Detect which cell encompasses the target text, then output its [X, Y] center coordinate. 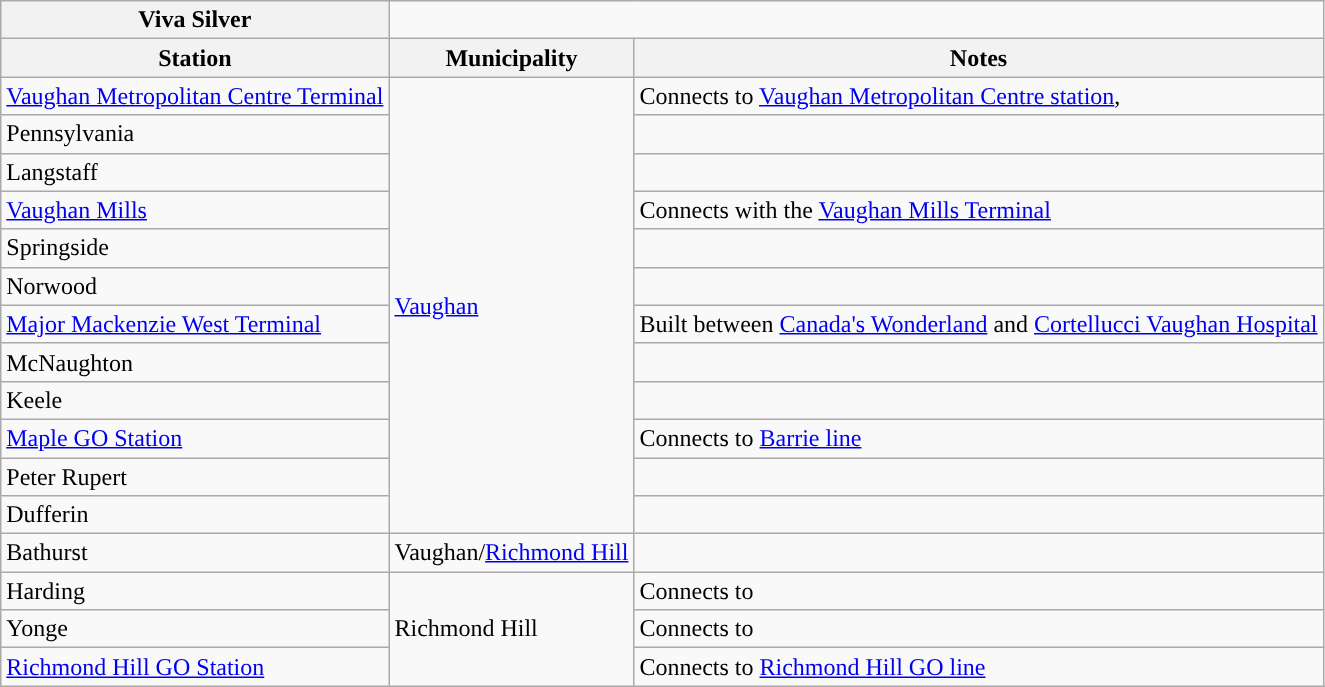
Peter Rupert [195, 477]
Richmond Hill GO Station [195, 667]
Vaughan Metropolitan Centre Terminal [195, 96]
Municipality [512, 58]
Dufferin [195, 515]
Vaughan Mills [195, 210]
Richmond Hill [512, 629]
Viva Silver [195, 20]
Connects to Vaughan Metropolitan Centre station, [978, 96]
Connects to Richmond Hill GO line [978, 667]
Bathurst [195, 553]
Connects with the Vaughan Mills Terminal [978, 210]
Vaughan/Richmond Hill [512, 553]
Major Mackenzie West Terminal [195, 324]
Maple GO Station [195, 438]
Connects to Barrie line [978, 438]
Vaughan [512, 306]
Station [195, 58]
Harding [195, 591]
Keele [195, 400]
Langstaff [195, 172]
Springside [195, 248]
Notes [978, 58]
Pennsylvania [195, 134]
Built between Canada's Wonderland and Cortellucci Vaughan Hospital [978, 324]
Yonge [195, 629]
McNaughton [195, 362]
Norwood [195, 286]
